Scan for the cell matching the given text and deliver its (x, y) coordinate at center. 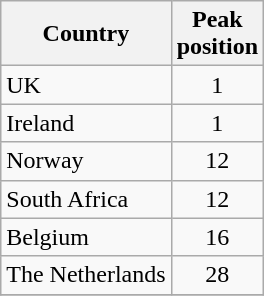
Peakposition (217, 34)
The Netherlands (86, 275)
Belgium (86, 237)
UK (86, 85)
Norway (86, 161)
South Africa (86, 199)
16 (217, 237)
28 (217, 275)
Country (86, 34)
Ireland (86, 123)
